Capture the cell that displays the provided text and extract its (X, Y) central coordinate. 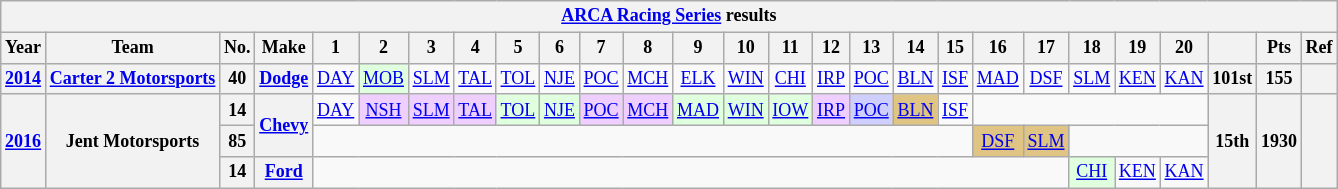
8 (648, 48)
Year (24, 48)
Ford (284, 172)
11 (790, 48)
85 (238, 140)
155 (1280, 78)
Team (132, 48)
12 (832, 48)
Ref (1319, 48)
15 (956, 48)
ARCA Racing Series results (669, 16)
5 (518, 48)
20 (1184, 48)
18 (1092, 48)
7 (601, 48)
2016 (24, 141)
Make (284, 48)
No. (238, 48)
101st (1232, 78)
Pts (1280, 48)
13 (871, 48)
NSH (384, 110)
1930 (1280, 141)
Carter 2 Motorsports (132, 78)
9 (698, 48)
2014 (24, 78)
MOB (384, 78)
IOW (790, 110)
ELK (698, 78)
15th (1232, 141)
Chevy (284, 125)
6 (560, 48)
3 (431, 48)
10 (746, 48)
Jent Motorsports (132, 141)
4 (475, 48)
19 (1138, 48)
Dodge (284, 78)
2 (384, 48)
1 (336, 48)
16 (998, 48)
40 (238, 78)
17 (1046, 48)
